Detect which cell encompasses the target text, then output its [X, Y] center coordinate. 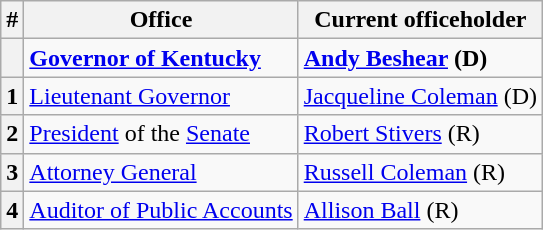
Auditor of Public Accounts [161, 210]
Robert Stivers (R) [420, 134]
Governor of Kentucky [161, 58]
Russell Coleman (R) [420, 172]
1 [12, 96]
President of the Senate [161, 134]
3 [12, 172]
2 [12, 134]
Jacqueline Coleman (D) [420, 96]
4 [12, 210]
Attorney General [161, 172]
Lieutenant Governor [161, 96]
Office [161, 20]
Andy Beshear (D) [420, 58]
Allison Ball (R) [420, 210]
# [12, 20]
Current officeholder [420, 20]
